Provide the [x, y] coordinate of the cell's center where the given text is located.  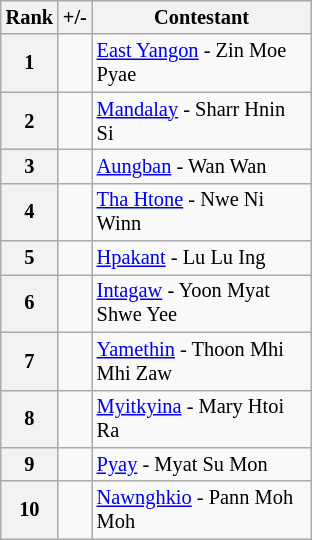
8 [30, 419]
+/- [75, 17]
9 [30, 464]
East Yangon - Zin Moe Pyae [202, 63]
Aungban - Wan Wan [202, 166]
5 [30, 258]
10 [30, 510]
Yamethin - Thoon Mhi Mhi Zaw [202, 361]
Mandalay - Sharr Hnin Si [202, 121]
2 [30, 121]
Myitkyina - Mary Htoi Ra [202, 419]
Nawnghkio - Pann Moh Moh [202, 510]
Contestant [202, 17]
3 [30, 166]
6 [30, 303]
Tha Htone - Nwe Ni Winn [202, 212]
Rank [30, 17]
1 [30, 63]
Pyay - Myat Su Mon [202, 464]
Intagaw - Yoon Myat Shwe Yee [202, 303]
7 [30, 361]
4 [30, 212]
Hpakant - Lu Lu Ing [202, 258]
